Search for the cell housing the specified text and yield its (x, y) center coordinate. 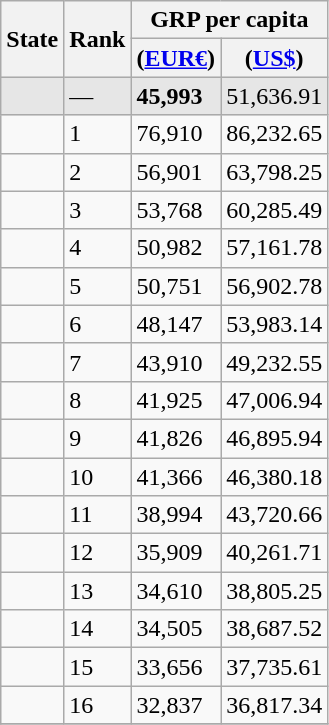
43,910 (176, 362)
9 (98, 438)
16 (98, 705)
38,687.52 (274, 629)
38,994 (176, 515)
15 (98, 667)
47,006.94 (274, 400)
36,817.34 (274, 705)
GRP per capita (230, 20)
Rank (98, 39)
56,902.78 (274, 286)
7 (98, 362)
38,805.25 (274, 591)
76,910 (176, 134)
6 (98, 324)
56,901 (176, 172)
53,768 (176, 210)
57,161.78 (274, 248)
43,720.66 (274, 515)
13 (98, 591)
32,837 (176, 705)
4 (98, 248)
41,925 (176, 400)
34,505 (176, 629)
33,656 (176, 667)
49,232.55 (274, 362)
5 (98, 286)
40,261.71 (274, 553)
46,895.94 (274, 438)
41,366 (176, 477)
86,232.65 (274, 134)
8 (98, 400)
41,826 (176, 438)
12 (98, 553)
35,909 (176, 553)
2 (98, 172)
50,751 (176, 286)
50,982 (176, 248)
State (32, 39)
60,285.49 (274, 210)
46,380.18 (274, 477)
10 (98, 477)
11 (98, 515)
14 (98, 629)
3 (98, 210)
51,636.91 (274, 96)
53,983.14 (274, 324)
63,798.25 (274, 172)
34,610 (176, 591)
1 (98, 134)
48,147 (176, 324)
45,993 (176, 96)
(US$) (274, 58)
— (98, 96)
37,735.61 (274, 667)
(EUR€) (176, 58)
